For the text-containing cell, return its midpoint in [x, y] coordinate format. 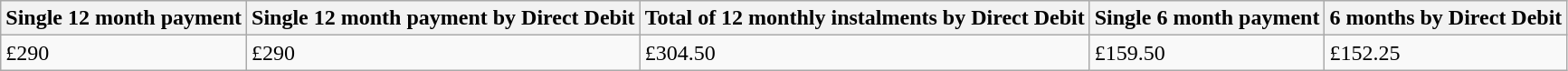
£304.50 [865, 53]
Single 12 month payment [124, 18]
£152.25 [1446, 53]
6 months by Direct Debit [1446, 18]
Total of 12 monthly instalments by Direct Debit [865, 18]
Single 6 month payment [1207, 18]
£159.50 [1207, 53]
Single 12 month payment by Direct Debit [443, 18]
